Provide the [x, y] coordinate of the cell's center where the given text is located.  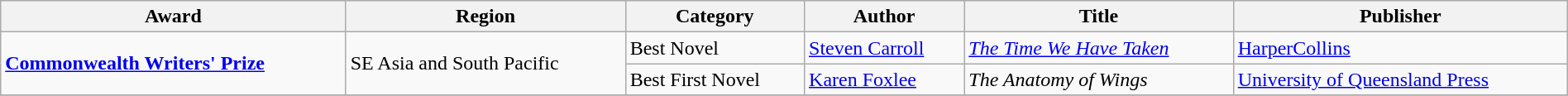
HarperCollins [1400, 48]
University of Queensland Press [1400, 79]
Karen Foxlee [885, 79]
Author [885, 17]
The Time We Have Taken [1098, 48]
SE Asia and South Pacific [485, 64]
Commonwealth Writers' Prize [174, 64]
Category [715, 17]
Award [174, 17]
Steven Carroll [885, 48]
Region [485, 17]
Publisher [1400, 17]
Best First Novel [715, 79]
The Anatomy of Wings [1098, 79]
Title [1098, 17]
Best Novel [715, 48]
